Locate the cell with the specified text and output its (x, y) center coordinate. 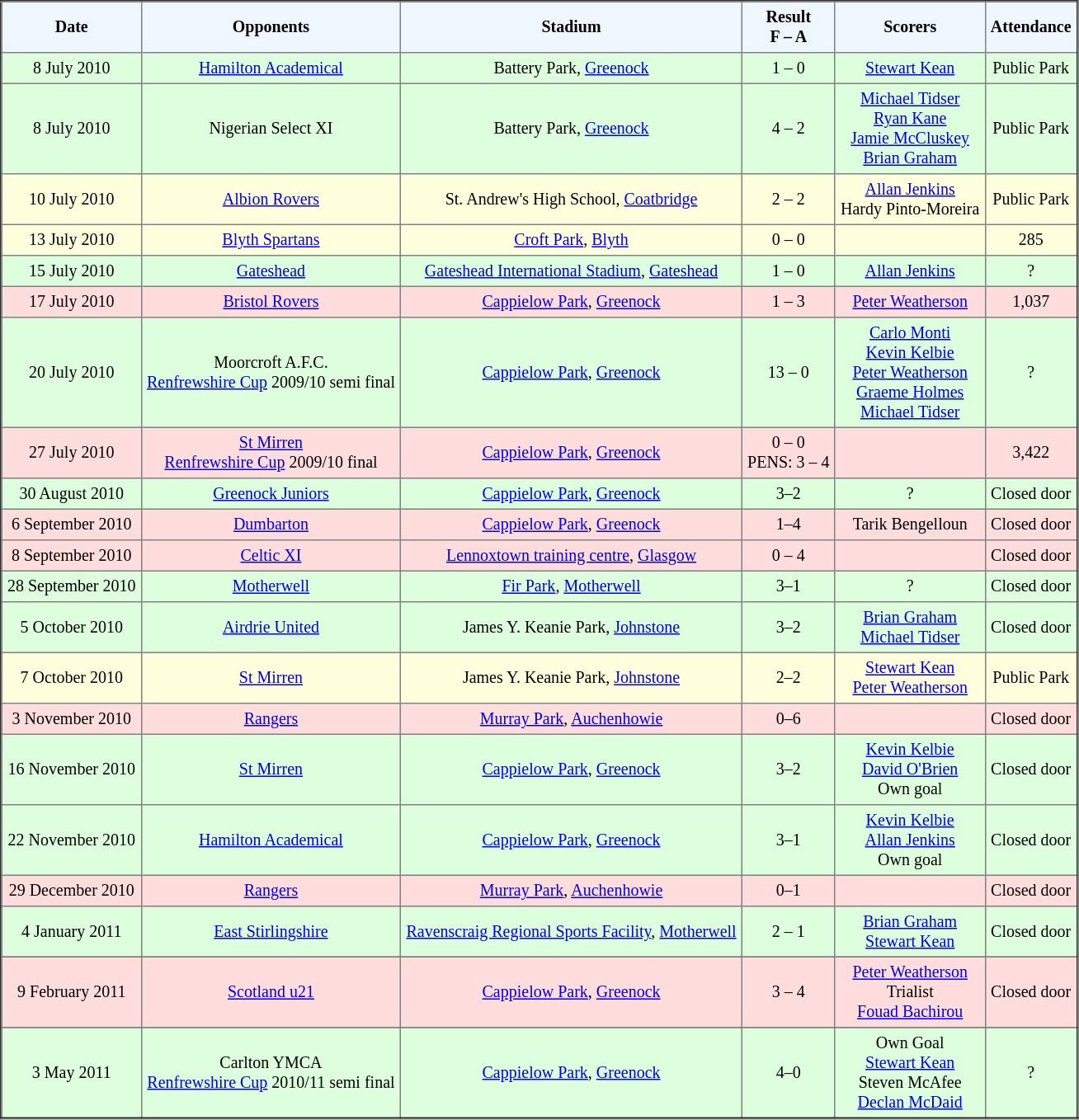
Tarik Bengelloun (910, 525)
Albion Rovers (271, 200)
27 July 2010 (72, 453)
20 July 2010 (72, 373)
13 July 2010 (72, 240)
Allan Jenkins Hardy Pinto-Moreira (910, 200)
6 September 2010 (72, 525)
Greenock Juniors (271, 494)
Stewart Kean Peter Weatherson (910, 678)
3 May 2011 (72, 1073)
7 October 2010 (72, 678)
Gateshead International Stadium, Gateshead (572, 271)
Celtic XI (271, 556)
Carlo Monti Kevin Kelbie Peter Weatherson Graeme Holmes Michael Tidser (910, 373)
2 – 2 (789, 200)
17 July 2010 (72, 302)
30 August 2010 (72, 494)
0 – 4 (789, 556)
8 September 2010 (72, 556)
Michael Tidser Ryan Kane Jamie McCluskey Brian Graham (910, 129)
Stewart Kean (910, 68)
0 – 0 (789, 240)
Kevin Kelbie David O'Brien Own goal (910, 769)
5 October 2010 (72, 628)
16 November 2010 (72, 769)
0 – 0 PENS: 3 – 4 (789, 453)
Fir Park, Motherwell (572, 586)
3,422 (1031, 453)
285 (1031, 240)
Allan Jenkins (910, 271)
Result F – A (789, 27)
2 – 1 (789, 932)
Date (72, 27)
1–4 (789, 525)
Scorers (910, 27)
29 December 2010 (72, 891)
Peter Weatherson (910, 302)
Carlton YMCA Renfrewshire Cup 2010/11 semi final (271, 1073)
Motherwell (271, 586)
1,037 (1031, 302)
4 – 2 (789, 129)
4 January 2011 (72, 932)
28 September 2010 (72, 586)
Moorcroft A.F.C. Renfrewshire Cup 2009/10 semi final (271, 373)
Kevin Kelbie Allan Jenkins Own goal (910, 840)
1 – 3 (789, 302)
Brian Graham Michael Tidser (910, 628)
Gateshead (271, 271)
Peter Weatherson Trialist Fouad Bachirou (910, 992)
Attendance (1031, 27)
0–1 (789, 891)
Scotland u21 (271, 992)
Stadium (572, 27)
Bristol Rovers (271, 302)
Nigerian Select XI (271, 129)
15 July 2010 (72, 271)
Opponents (271, 27)
Airdrie United (271, 628)
Dumbarton (271, 525)
0–6 (789, 719)
St Mirren Renfrewshire Cup 2009/10 final (271, 453)
10 July 2010 (72, 200)
3 – 4 (789, 992)
Lennoxtown training centre, Glasgow (572, 556)
Ravenscraig Regional Sports Facility, Motherwell (572, 932)
4–0 (789, 1073)
East Stirlingshire (271, 932)
Brian Graham Stewart Kean (910, 932)
Blyth Spartans (271, 240)
Croft Park, Blyth (572, 240)
22 November 2010 (72, 840)
9 February 2011 (72, 992)
2–2 (789, 678)
Own Goal Stewart Kean Steven McAfee Declan McDaid (910, 1073)
St. Andrew's High School, Coatbridge (572, 200)
13 – 0 (789, 373)
3 November 2010 (72, 719)
